Search for the cell housing the specified text and yield its (x, y) center coordinate. 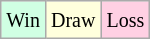
Draw (72, 20)
Win (24, 20)
Loss (126, 20)
